Determine the (X, Y) coordinate at the center of the cell enclosing the given text.  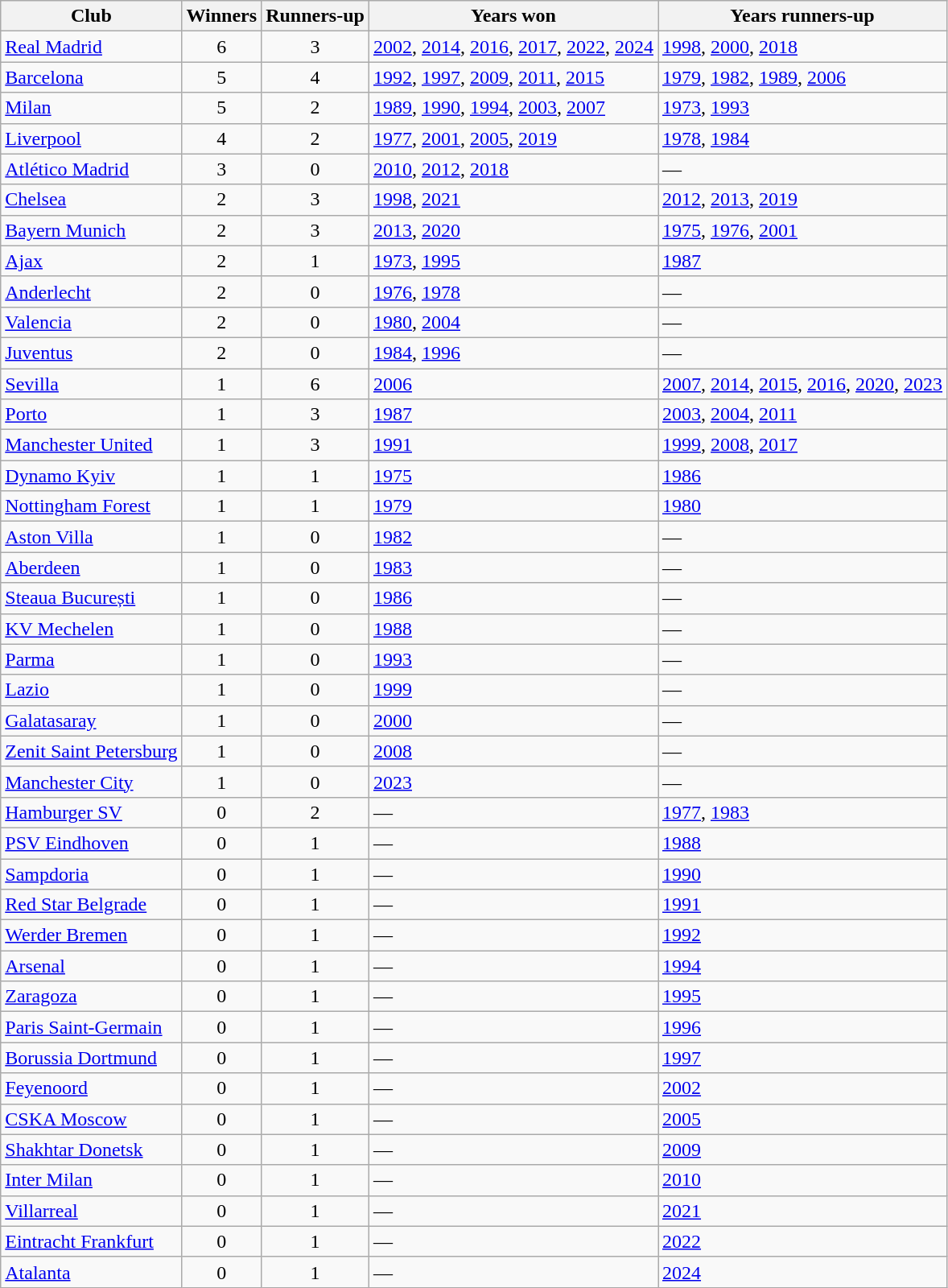
2006 (513, 384)
2008 (513, 751)
Lazio (92, 690)
1980, 2004 (513, 322)
Real Madrid (92, 47)
Red Star Belgrade (92, 905)
Galatasaray (92, 720)
Shakhtar Donetsk (92, 1150)
Barcelona (92, 77)
Paris Saint-Germain (92, 1027)
Liverpool (92, 138)
2023 (513, 782)
1975 (513, 476)
Milan (92, 108)
1977, 2001, 2005, 2019 (513, 138)
2013, 2020 (513, 230)
1998, 2021 (513, 200)
1979, 1982, 1989, 2006 (803, 77)
Winners (222, 16)
1995 (803, 997)
2002, 2014, 2016, 2017, 2022, 2024 (513, 47)
Aberdeen (92, 568)
1998, 2000, 2018 (803, 47)
Manchester City (92, 782)
KV Mechelen (92, 629)
Feyenoord (92, 1088)
1996 (803, 1027)
Bayern Munich (92, 230)
2002 (803, 1088)
1980 (803, 506)
Hamburger SV (92, 812)
Valencia (92, 322)
Runners-up (315, 16)
Werder Bremen (92, 935)
2005 (803, 1119)
Inter Milan (92, 1180)
1999, 2008, 2017 (803, 445)
Dynamo Kyiv (92, 476)
2009 (803, 1150)
2010 (803, 1180)
1976, 1978 (513, 291)
2010, 2012, 2018 (513, 169)
1997 (803, 1058)
Porto (92, 415)
Anderlecht (92, 291)
2021 (803, 1211)
Eintracht Frankfurt (92, 1241)
1994 (803, 966)
Nottingham Forest (92, 506)
Parma (92, 659)
CSKA Moscow (92, 1119)
Atalanta (92, 1272)
1977, 1983 (803, 812)
1992 (803, 935)
Ajax (92, 261)
Juventus (92, 353)
1983 (513, 568)
1993 (513, 659)
Arsenal (92, 966)
Steaua București (92, 598)
Villarreal (92, 1211)
2022 (803, 1241)
1999 (513, 690)
Borussia Dortmund (92, 1058)
2007, 2014, 2015, 2016, 2020, 2023 (803, 384)
1973, 1993 (803, 108)
Zenit Saint Petersburg (92, 751)
Manchester United (92, 445)
Aston Villa (92, 537)
1973, 1995 (513, 261)
Sampdoria (92, 873)
1984, 1996 (513, 353)
1975, 1976, 2001 (803, 230)
2000 (513, 720)
1989, 1990, 1994, 2003, 2007 (513, 108)
2012, 2013, 2019 (803, 200)
Chelsea (92, 200)
PSV Eindhoven (92, 843)
Years runners-up (803, 16)
1990 (803, 873)
1978, 1984 (803, 138)
Club (92, 16)
2003, 2004, 2011 (803, 415)
Years won (513, 16)
Atlético Madrid (92, 169)
1992, 1997, 2009, 2011, 2015 (513, 77)
2024 (803, 1272)
Sevilla (92, 384)
Zaragoza (92, 997)
1982 (513, 537)
1979 (513, 506)
